Capture the cell that displays the provided text and extract its (x, y) central coordinate. 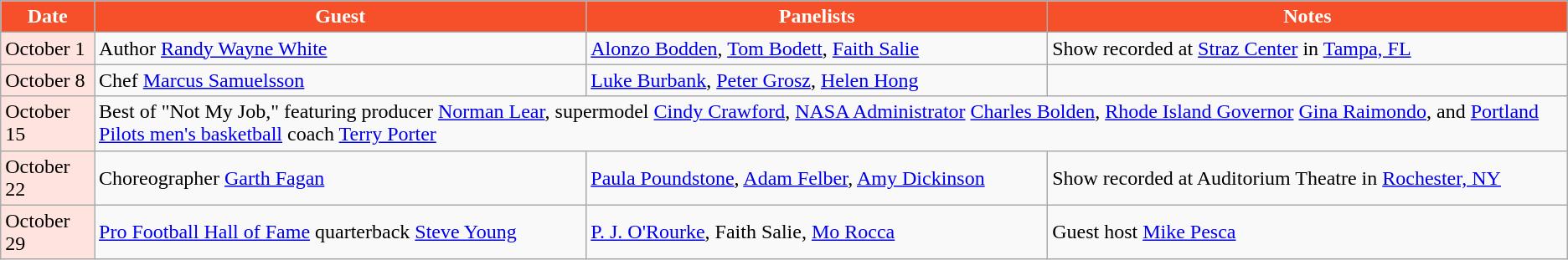
Notes (1308, 17)
Show recorded at Auditorium Theatre in Rochester, NY (1308, 177)
P. J. O'Rourke, Faith Salie, Mo Rocca (818, 232)
Guest (340, 17)
Date (48, 17)
Pro Football Hall of Fame quarterback Steve Young (340, 232)
Alonzo Bodden, Tom Bodett, Faith Salie (818, 48)
Show recorded at Straz Center in Tampa, FL (1308, 48)
October 8 (48, 80)
October 1 (48, 48)
Choreographer Garth Fagan (340, 177)
Chef Marcus Samuelsson (340, 80)
Luke Burbank, Peter Grosz, Helen Hong (818, 80)
October 22 (48, 177)
Panelists (818, 17)
October 15 (48, 124)
October 29 (48, 232)
Guest host Mike Pesca (1308, 232)
Paula Poundstone, Adam Felber, Amy Dickinson (818, 177)
Author Randy Wayne White (340, 48)
